Detect which cell encompasses the target text, then output its [X, Y] center coordinate. 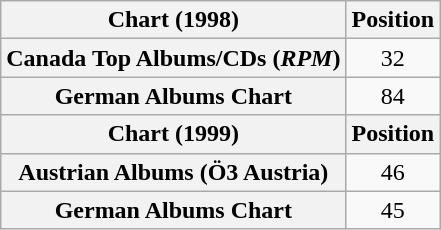
84 [393, 96]
Chart (1998) [174, 20]
Chart (1999) [174, 134]
45 [393, 210]
Austrian Albums (Ö3 Austria) [174, 172]
32 [393, 58]
Canada Top Albums/CDs (RPM) [174, 58]
46 [393, 172]
